Locate the cell with the specified text and output its (X, Y) center coordinate. 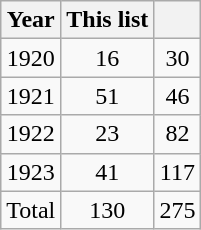
51 (108, 96)
82 (178, 134)
23 (108, 134)
46 (178, 96)
1920 (31, 58)
117 (178, 172)
16 (108, 58)
1921 (31, 96)
1923 (31, 172)
This list (108, 20)
41 (108, 172)
30 (178, 58)
1922 (31, 134)
130 (108, 210)
275 (178, 210)
Year (31, 20)
Total (31, 210)
